Pinpoint the cell where the given text exists, returning its [X, Y] midpoint coordinate. 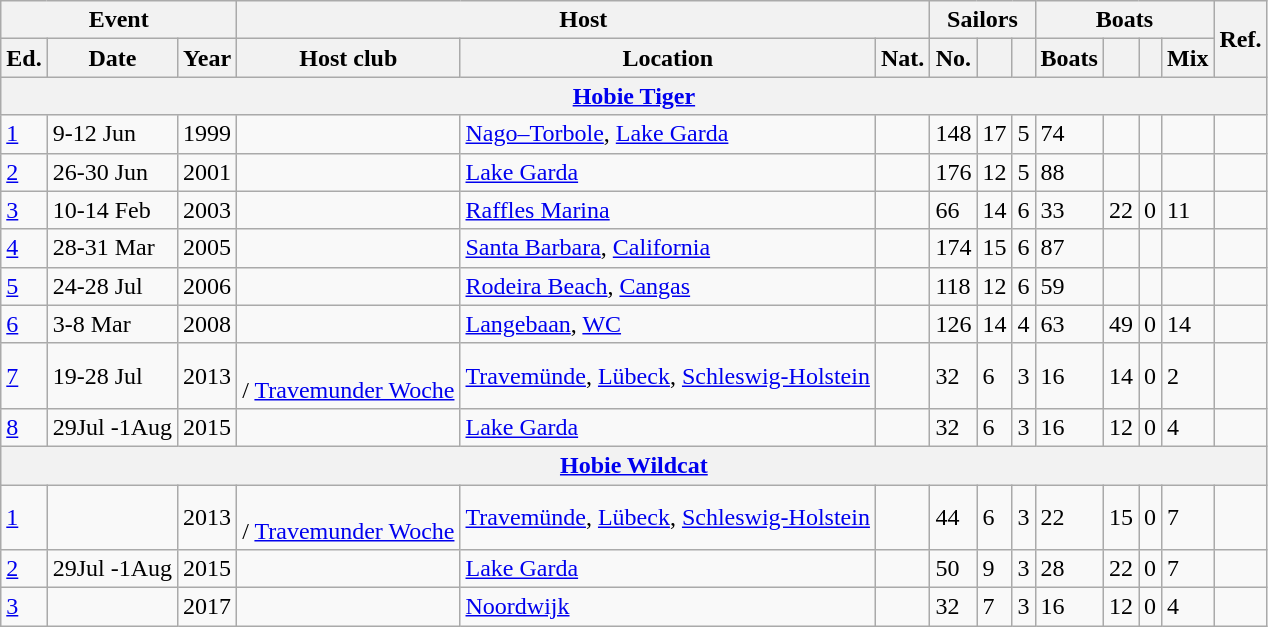
176 [954, 172]
Host [584, 20]
Raffles Marina [668, 210]
174 [954, 248]
59 [1069, 286]
2006 [208, 286]
10-14 Feb [112, 210]
148 [954, 134]
44 [954, 516]
Date [112, 58]
50 [954, 569]
Ref. [1240, 39]
Year [208, 58]
Santa Barbara, California [668, 248]
3-8 Mar [112, 324]
Ed. [24, 58]
Noordwijk [668, 607]
11 [1188, 210]
87 [1069, 248]
No. [954, 58]
Sailors [982, 20]
88 [1069, 172]
Hobie Tiger [634, 96]
28-31 Mar [112, 248]
Nago–Torbole, Lake Garda [668, 134]
118 [954, 286]
Nat. [902, 58]
126 [954, 324]
1999 [208, 134]
74 [1069, 134]
9 [994, 569]
2005 [208, 248]
33 [1069, 210]
2003 [208, 210]
2008 [208, 324]
24-28 Jul [112, 286]
8 [24, 427]
Location [668, 58]
19-28 Jul [112, 376]
66 [954, 210]
Mix [1188, 58]
Rodeira Beach, Cangas [668, 286]
9-12 Jun [112, 134]
17 [994, 134]
Host club [348, 58]
28 [1069, 569]
63 [1069, 324]
Langebaan, WC [668, 324]
49 [1120, 324]
26-30 Jun [112, 172]
2017 [208, 607]
2001 [208, 172]
Hobie Wildcat [634, 465]
Event [119, 20]
